Pinpoint the cell where the given text exists, returning its (X, Y) midpoint coordinate. 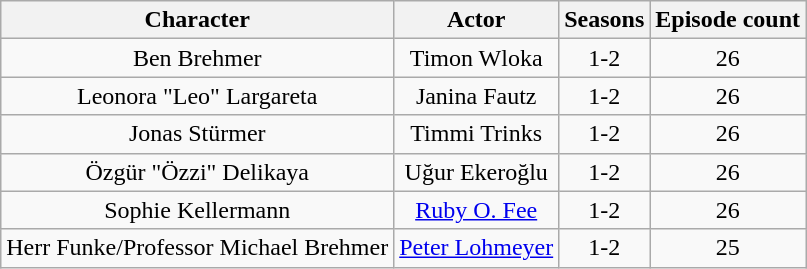
Peter Lohmeyer (476, 248)
Özgür "Özzi" Delikaya (198, 172)
Timon Wloka (476, 58)
Seasons (604, 20)
Ruby O. Fee (476, 210)
Episode count (728, 20)
Herr Funke/Professor Michael Brehmer (198, 248)
Jonas Stürmer (198, 134)
Sophie Kellermann (198, 210)
Uğur Ekeroğlu (476, 172)
Leonora "Leo" Largareta (198, 96)
Janina Fautz (476, 96)
Ben Brehmer (198, 58)
Actor (476, 20)
25 (728, 248)
Timmi Trinks (476, 134)
Character (198, 20)
